Provide the (X, Y) coordinate of the cell's center where the given text is located.  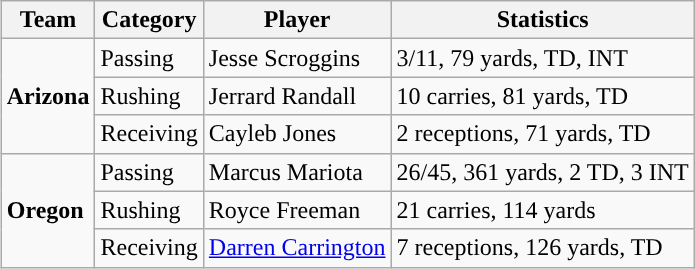
Arizona (48, 96)
3/11, 79 yards, TD, INT (542, 58)
Darren Carrington (297, 248)
Marcus Mariota (297, 172)
Jerrard Randall (297, 96)
Statistics (542, 20)
21 carries, 114 yards (542, 210)
Royce Freeman (297, 210)
7 receptions, 126 yards, TD (542, 248)
Cayleb Jones (297, 134)
26/45, 361 yards, 2 TD, 3 INT (542, 172)
Team (48, 20)
Oregon (48, 210)
2 receptions, 71 yards, TD (542, 134)
Jesse Scroggins (297, 58)
Category (149, 20)
10 carries, 81 yards, TD (542, 96)
Player (297, 20)
